Output the [x, y] coordinate of the center of the cell containing the given text.  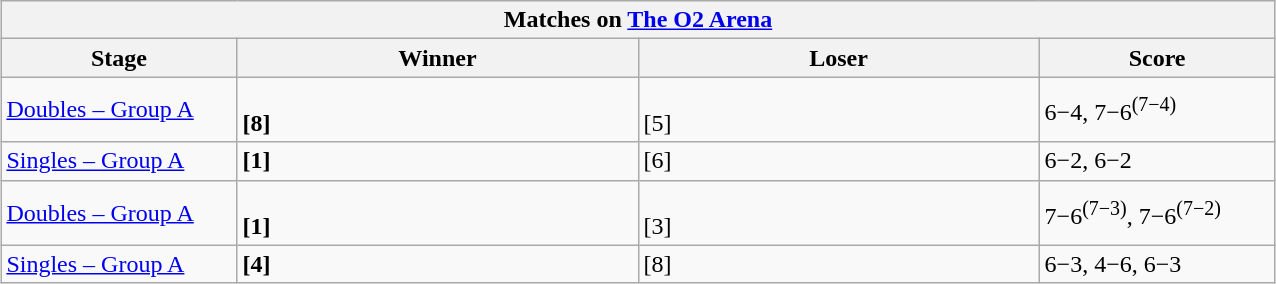
[3] [838, 212]
7−6(7−3), 7−6(7−2) [1157, 212]
6−2, 6−2 [1157, 161]
Matches on The O2 Arena [638, 20]
[4] [438, 264]
Score [1157, 58]
Loser [838, 58]
Winner [438, 58]
[5] [838, 110]
6−3, 4−6, 6−3 [1157, 264]
[6] [838, 161]
Stage [119, 58]
6−4, 7−6(7−4) [1157, 110]
